From the cell containing the given text, extract its center point as (x, y) coordinate. 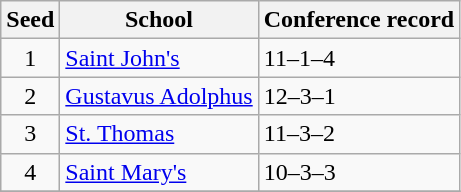
St. Thomas (159, 134)
Saint John's (159, 58)
School (159, 20)
11–3–2 (358, 134)
1 (30, 58)
2 (30, 96)
Seed (30, 20)
10–3–3 (358, 172)
Gustavus Adolphus (159, 96)
3 (30, 134)
4 (30, 172)
12–3–1 (358, 96)
11–1–4 (358, 58)
Saint Mary's (159, 172)
Conference record (358, 20)
